Return the (X, Y) coordinate for the center point of the cell that contains the specified text.  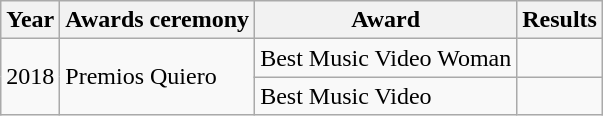
Best Music Video Woman (386, 58)
Best Music Video (386, 96)
Premios Quiero (158, 77)
Results (560, 20)
Award (386, 20)
Year (30, 20)
2018 (30, 77)
Awards ceremony (158, 20)
